Scan for the cell matching the given text and deliver its [X, Y] coordinate at center. 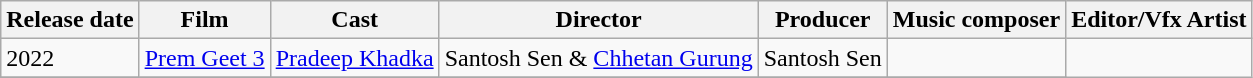
Pradeep Khadka [354, 58]
Producer [822, 20]
Cast [354, 20]
Film [204, 20]
Director [598, 20]
Editor/Vfx Artist [1159, 20]
Release date [70, 20]
Music composer [976, 20]
Santosh Sen & Chhetan Gurung [598, 58]
Santosh Sen [822, 58]
Prem Geet 3 [204, 58]
2022 [70, 58]
